Determine the [X, Y] coordinate at the center of the cell enclosing the given text.  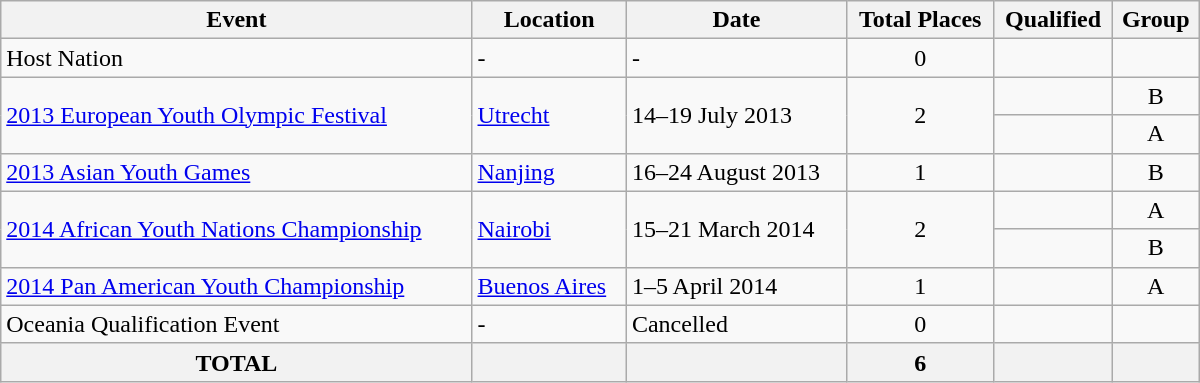
15–21 March 2014 [736, 229]
Total Places [920, 20]
Event [236, 20]
2013 Asian Youth Games [236, 172]
14–19 July 2013 [736, 115]
Date [736, 20]
Cancelled [736, 324]
Nanjing [549, 172]
2014 African Youth Nations Championship [236, 229]
6 [920, 362]
TOTAL [236, 362]
Qualified [1053, 20]
Buenos Aires [549, 286]
16–24 August 2013 [736, 172]
Group [1156, 20]
Utrecht [549, 115]
Location [549, 20]
1–5 April 2014 [736, 286]
2014 Pan American Youth Championship [236, 286]
2013 European Youth Olympic Festival [236, 115]
Nairobi [549, 229]
Host Nation [236, 58]
Oceania Qualification Event [236, 324]
